Detect which cell encompasses the target text, then output its [x, y] center coordinate. 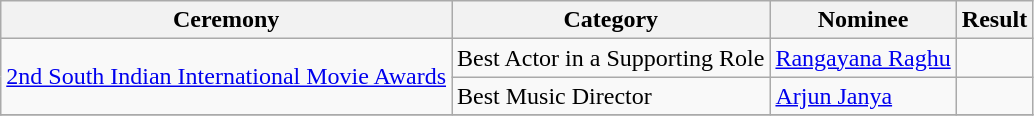
Ceremony [226, 20]
Best Actor in a Supporting Role [611, 58]
Category [611, 20]
Arjun Janya [863, 96]
2nd South Indian International Movie Awards [226, 77]
Nominee [863, 20]
Best Music Director [611, 96]
Rangayana Raghu [863, 58]
Result [994, 20]
